Find where the given text appears and provide that cell's center as (X, Y) coordinate. 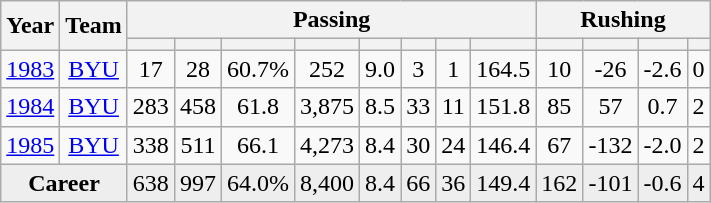
511 (198, 145)
30 (418, 145)
-132 (610, 145)
997 (198, 183)
-2.0 (662, 145)
-26 (610, 69)
-2.6 (662, 69)
57 (610, 107)
8.5 (380, 107)
24 (454, 145)
64.0% (258, 183)
11 (454, 107)
Career (64, 183)
66.1 (258, 145)
1983 (30, 69)
1 (454, 69)
164.5 (504, 69)
0 (698, 69)
146.4 (504, 145)
-0.6 (662, 183)
1985 (30, 145)
Team (94, 26)
36 (454, 183)
4,273 (328, 145)
60.7% (258, 69)
0.7 (662, 107)
67 (560, 145)
149.4 (504, 183)
4 (698, 183)
33 (418, 107)
638 (150, 183)
162 (560, 183)
1984 (30, 107)
338 (150, 145)
8,400 (328, 183)
458 (198, 107)
3 (418, 69)
-101 (610, 183)
283 (150, 107)
Rushing (623, 20)
Passing (331, 20)
151.8 (504, 107)
66 (418, 183)
28 (198, 69)
252 (328, 69)
17 (150, 69)
9.0 (380, 69)
Year (30, 26)
85 (560, 107)
61.8 (258, 107)
3,875 (328, 107)
10 (560, 69)
